Search for the cell housing the specified text and yield its [X, Y] center coordinate. 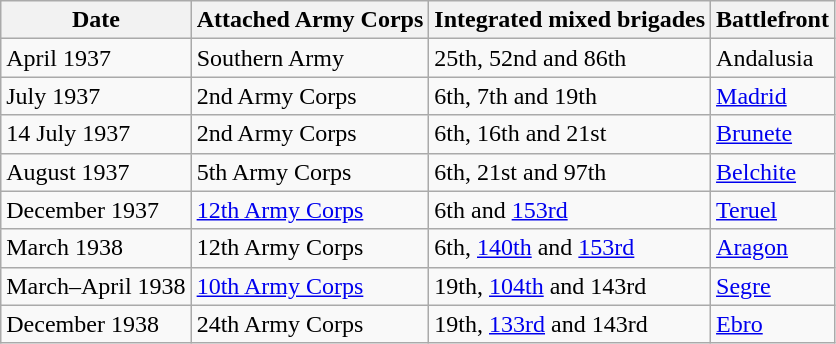
Southern Army [310, 58]
10th Army Corps [310, 286]
Andalusia [773, 58]
March 1938 [96, 248]
24th Army Corps [310, 324]
April 1937 [96, 58]
Ebro [773, 324]
6th, 140th and 153rd [570, 248]
December 1938 [96, 324]
Teruel [773, 210]
Belchite [773, 172]
19th, 104th and 143rd [570, 286]
5th Army Corps [310, 172]
August 1937 [96, 172]
Battlefront [773, 20]
25th, 52nd and 86th [570, 58]
Date [96, 20]
Segre [773, 286]
March–April 1938 [96, 286]
19th, 133rd and 143rd [570, 324]
6th, 16th and 21st [570, 134]
Aragon [773, 248]
December 1937 [96, 210]
Attached Army Corps [310, 20]
14 July 1937 [96, 134]
Brunete [773, 134]
July 1937 [96, 96]
6th, 7th and 19th [570, 96]
6th and 153rd [570, 210]
6th, 21st and 97th [570, 172]
Integrated mixed brigades [570, 20]
Madrid [773, 96]
